Search for the cell housing the specified text and yield its (X, Y) center coordinate. 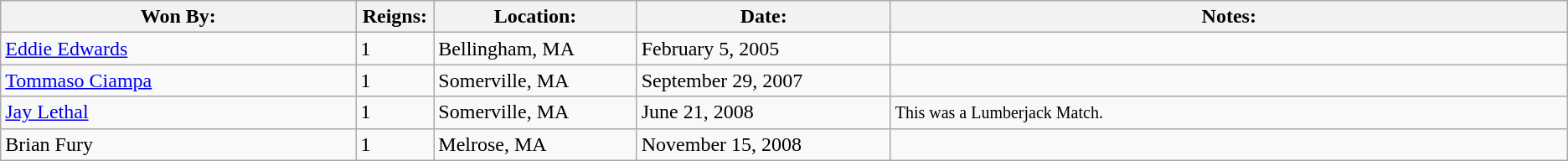
Melrose, MA (535, 144)
Date: (764, 17)
Location: (535, 17)
Won By: (178, 17)
February 5, 2005 (764, 49)
Bellingham, MA (535, 49)
Brian Fury (178, 144)
Eddie Edwards (178, 49)
November 15, 2008 (764, 144)
Jay Lethal (178, 112)
Reigns: (395, 17)
Tommaso Ciampa (178, 80)
September 29, 2007 (764, 80)
Notes: (1229, 17)
This was a Lumberjack Match. (1229, 112)
June 21, 2008 (764, 112)
